Identify which cell holds the provided text, then report its (x, y) central coordinate. 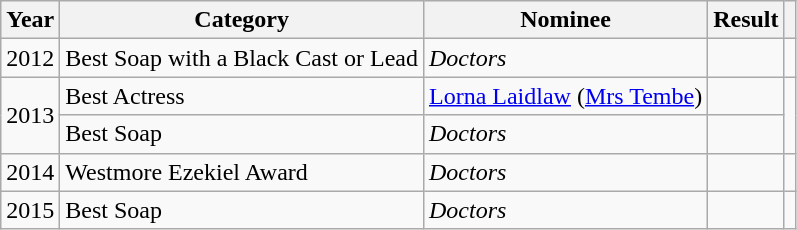
Lorna Laidlaw (Mrs Tembe) (565, 96)
Result (746, 20)
Westmore Ezekiel Award (242, 172)
Year (30, 20)
Best Actress (242, 96)
Best Soap with a Black Cast or Lead (242, 58)
Category (242, 20)
2013 (30, 115)
Nominee (565, 20)
2014 (30, 172)
2012 (30, 58)
2015 (30, 210)
